Detect which cell encompasses the target text, then output its (X, Y) center coordinate. 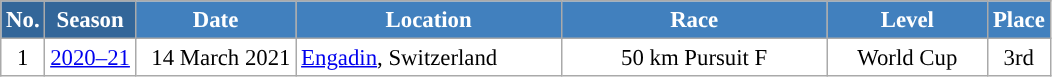
Engadin, Switzerland (429, 58)
Location (429, 20)
3rd (1019, 58)
14 March 2021 (216, 58)
No. (23, 20)
50 km Pursuit F (694, 58)
Race (694, 20)
World Cup (908, 58)
Level (908, 20)
Season (90, 20)
Date (216, 20)
1 (23, 58)
2020–21 (90, 58)
Place (1019, 20)
